Scan for the cell matching the given text and deliver its (X, Y) coordinate at center. 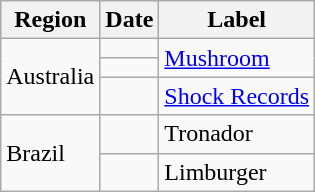
Label (237, 20)
Limburger (237, 172)
Date (130, 20)
Region (50, 20)
Australia (50, 77)
Shock Records (237, 96)
Brazil (50, 153)
Tronador (237, 134)
Mushroom (237, 58)
